Extract the (x, y) coordinate from the center of the cell holding the provided text.  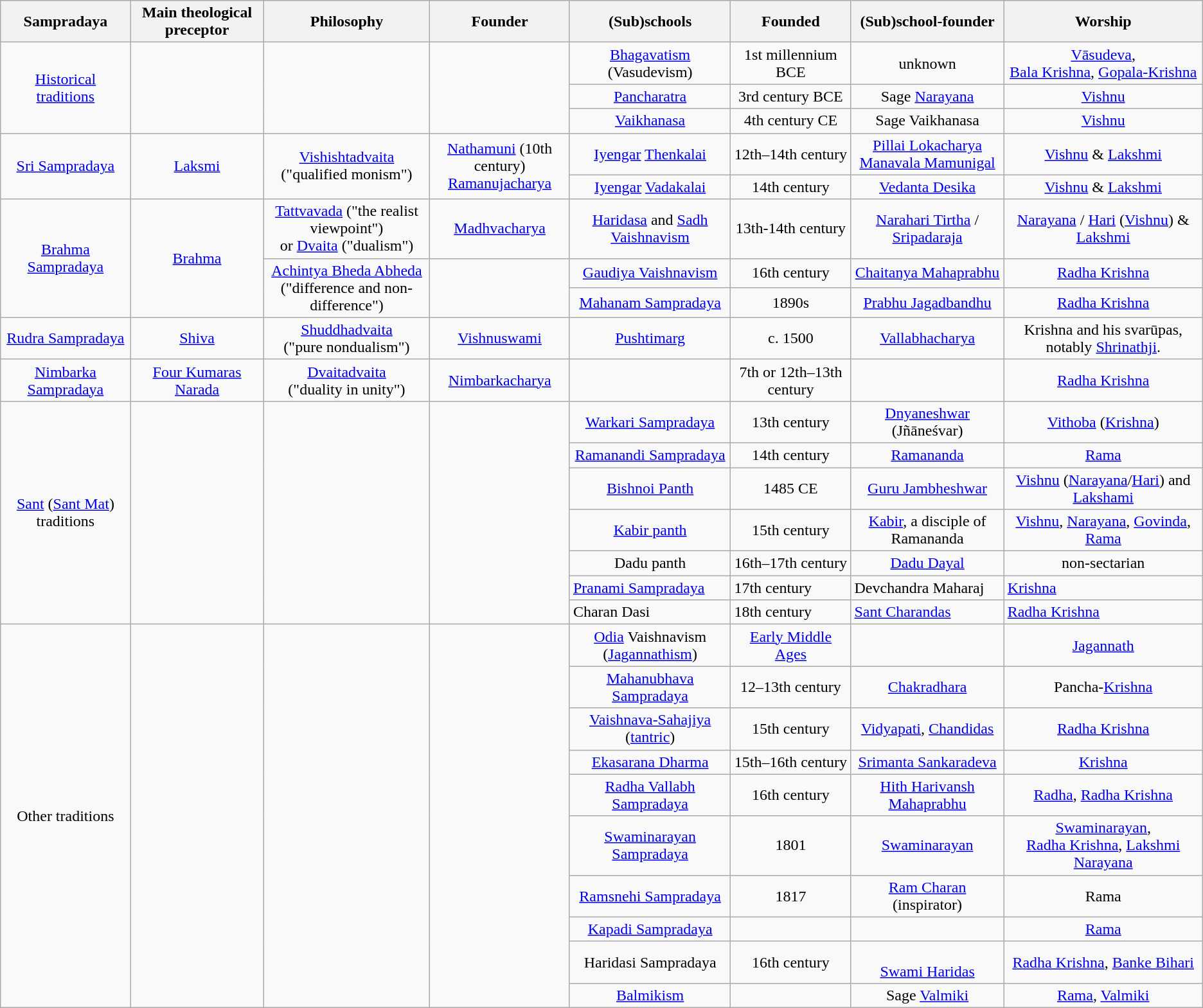
1801 (790, 845)
Charan Dasi (650, 612)
16th–17th century (790, 563)
Dadu Dayal (927, 563)
Kabir, a disciple of Ramananda (927, 531)
Haridasi Sampradaya (650, 962)
Founded (790, 22)
Ekasarana Dharma (650, 762)
7th or 12th–13th century (790, 380)
Iyengar Thenkalai (650, 154)
Vāsudeva, Bala Krishna, Gopala-Krishna (1103, 63)
Shuddhadvaita("pure nondualism") (347, 338)
Ram Charan (inspirator) (927, 896)
Hith Harivansh Mahaprabhu (927, 795)
Prabhu Jagadbandhu (927, 303)
Four Kumaras Narada (197, 380)
Mahanam Sampradaya (650, 303)
12–13th century (790, 687)
1st millennium BCE (790, 63)
13th-14th century (790, 229)
Sri Sampradaya (66, 166)
Sage Vaikhanasa (927, 121)
Sant (Sant Mat) traditions (66, 513)
Vithoba (Krishna) (1103, 421)
Bhagavatism (Vasudevism) (650, 63)
Vedanta Desika (927, 187)
c. 1500 (790, 338)
12th–14th century (790, 154)
Vaishnava-Sahajiya(tantric) (650, 729)
Vishishtadvaita("qualified monism") (347, 166)
Chaitanya Mahaprabhu (927, 273)
Swami Haridas (927, 962)
Madhvacharya (500, 229)
1485 CE (790, 488)
Narahari Tirtha / Sripadaraja (927, 229)
Worship (1103, 22)
Tattvavada ("the realist viewpoint")or Dvaita ("dualism") (347, 229)
unknown (927, 63)
Odia Vaishnavism (Jagannathism) (650, 645)
Pancha-Krishna (1103, 687)
Pillai LokacharyaManavala Mamunigal (927, 154)
Warkari Sampradaya (650, 421)
4th century CE (790, 121)
Ramsnehi Sampradaya (650, 896)
18th century (790, 612)
Sage Valmiki (927, 995)
Nimbarka Sampradaya (66, 380)
Vishnu (Narayana/Hari) and Lakshami (1103, 488)
Radha Vallabh Sampradaya (650, 795)
Vishnuswami (500, 338)
(Sub)school-founder (927, 22)
Chakradhara (927, 687)
Vallabhacharya (927, 338)
Krishna and his svarūpas, notably Shrinathji. (1103, 338)
Radha Krishna, Banke Bihari (1103, 962)
Haridasa and Sadh Vaishnavism (650, 229)
17th century (790, 588)
Achintya Bheda Abheda("difference and non-difference") (347, 288)
Dnyaneshwar(Jñāneśvar) (927, 421)
Swaminarayan (927, 845)
Iyengar Vadakalai (650, 187)
Kabir panth (650, 531)
Devchandra Maharaj (927, 588)
Vaikhanasa (650, 121)
Rudra Sampradaya (66, 338)
Nimbarkacharya (500, 380)
Jagannath (1103, 645)
Mahanubhava Sampradaya (650, 687)
Founder (500, 22)
non-sectarian (1103, 563)
Sampradaya (66, 22)
Radha, Radha Krishna (1103, 795)
Swaminarayan,Radha Krishna, Lakshmi Narayana (1103, 845)
Rama, Valmiki (1103, 995)
Ramananda (927, 455)
Narayana / Hari (Vishnu) & Lakshmi (1103, 229)
Historical traditions (66, 87)
1817 (790, 896)
Pranami Sampradaya (650, 588)
Brahma (197, 258)
Pushtimarg (650, 338)
Other traditions (66, 816)
Bishnoi Panth (650, 488)
Vishnu, Narayana, Govinda, Rama (1103, 531)
Kapadi Sampradaya (650, 929)
Srimanta Sankaradeva (927, 762)
Sage Narayana (927, 96)
Early Middle Ages (790, 645)
Main theological preceptor (197, 22)
Gaudiya Vaishnavism (650, 273)
(Sub)schools (650, 22)
Philosophy (347, 22)
Shiva (197, 338)
Brahma Sampradaya (66, 258)
15th–16th century (790, 762)
13th century (790, 421)
Dvaitadvaita("duality in unity") (347, 380)
3rd century BCE (790, 96)
Pancharatra (650, 96)
Ramanandi Sampradaya (650, 455)
Balmikism (650, 995)
Swaminarayan Sampradaya (650, 845)
1890s (790, 303)
Vidyapati, Chandidas (927, 729)
Laksmi (197, 166)
Nathamuni (10th century)Ramanujacharya (500, 166)
Dadu panth (650, 563)
Sant Charandas (927, 612)
Guru Jambheshwar (927, 488)
